Output the (x, y) coordinate of the center of the cell containing the given text.  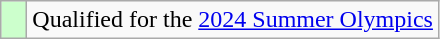
Qualified for the 2024 Summer Olympics (233, 20)
